Identify which cell holds the provided text, then report its [x, y] central coordinate. 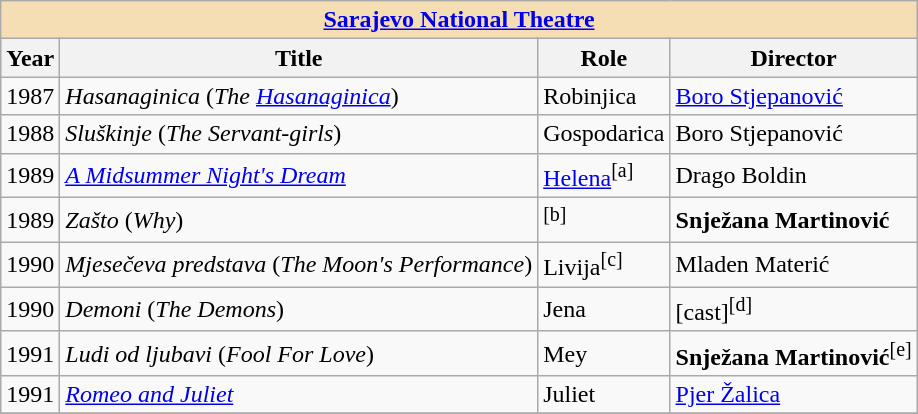
Robinjica [604, 96]
Gospodarica [604, 134]
Livija[c] [604, 264]
[cast][d] [794, 310]
Pjer Žalica [794, 395]
Jena [604, 310]
Romeo and Juliet [299, 395]
Demoni (The Demons) [299, 310]
Mey [604, 354]
1988 [30, 134]
[b] [604, 220]
Sluškinje (The Servant-girls) [299, 134]
Role [604, 58]
Director [794, 58]
Snježana Martinović [794, 220]
A Midsummer Night's Dream [299, 176]
Helena[a] [604, 176]
Drago Boldin [794, 176]
Mladen Materić [794, 264]
Year [30, 58]
Snježana Martinović[e] [794, 354]
Mjesečeva predstava (The Moon's Performance) [299, 264]
Hasanaginica (The Hasanaginica) [299, 96]
Zašto (Why) [299, 220]
1987 [30, 96]
Ludi od ljubavi (Fool For Love) [299, 354]
Title [299, 58]
Sarajevo National Theatre [459, 20]
Juliet [604, 395]
